Scan for the cell matching the given text and deliver its (X, Y) coordinate at center. 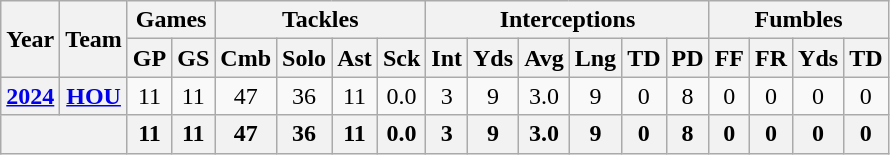
Solo (304, 58)
FR (772, 58)
Year (30, 39)
Lng (595, 58)
GS (194, 58)
Games (170, 20)
HOU (94, 96)
Ast (355, 58)
Interceptions (568, 20)
GP (149, 58)
PD (688, 58)
Int (447, 58)
Sck (401, 58)
Team (94, 39)
Cmb (246, 58)
2024 (30, 96)
Fumbles (798, 20)
Tackles (320, 20)
Avg (544, 58)
FF (729, 58)
